Find where the given text appears and provide that cell's center as (x, y) coordinate. 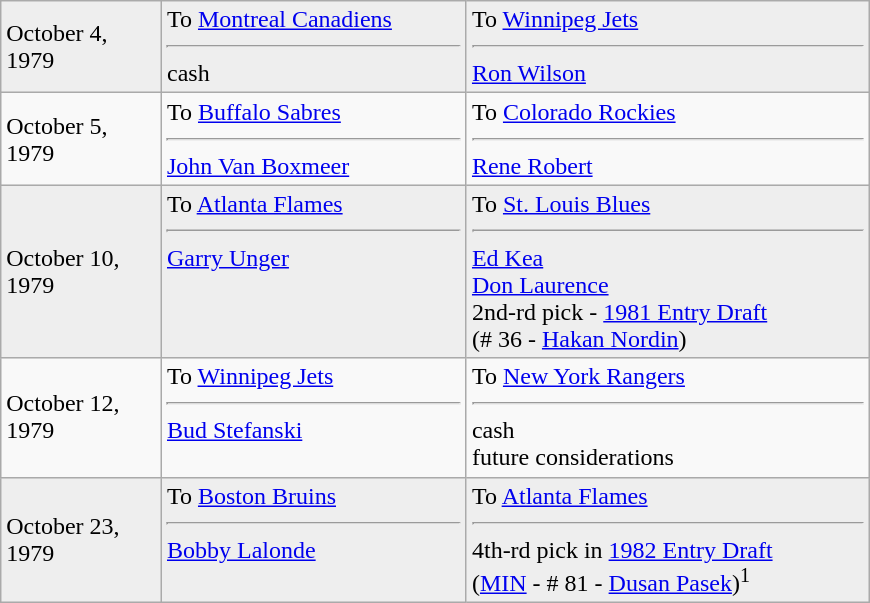
To Winnipeg JetsRon Wilson (668, 47)
October 4,1979 (82, 47)
October 12,1979 (82, 418)
To Boston BruinsBobby Lalonde (314, 540)
To St. Louis BluesEd KeaDon Laurence2nd-rd pick - 1981 Entry Draft(# 36 - Hakan Nordin) (668, 272)
To Winnipeg JetsBud Stefanski (314, 418)
October 10,1979 (82, 272)
To Atlanta FlamesGarry Unger (314, 272)
To Atlanta Flames4th-rd pick in 1982 Entry Draft(MIN - # 81 - Dusan Pasek)1 (668, 540)
October 5,1979 (82, 139)
October 23,1979 (82, 540)
To Colorado RockiesRene Robert (668, 139)
To New York Rangerscashfuture considerations (668, 418)
To Montreal Canadienscash (314, 47)
To Buffalo SabresJohn Van Boxmeer (314, 139)
